Extract the [x, y] coordinate from the center of the cell holding the provided text.  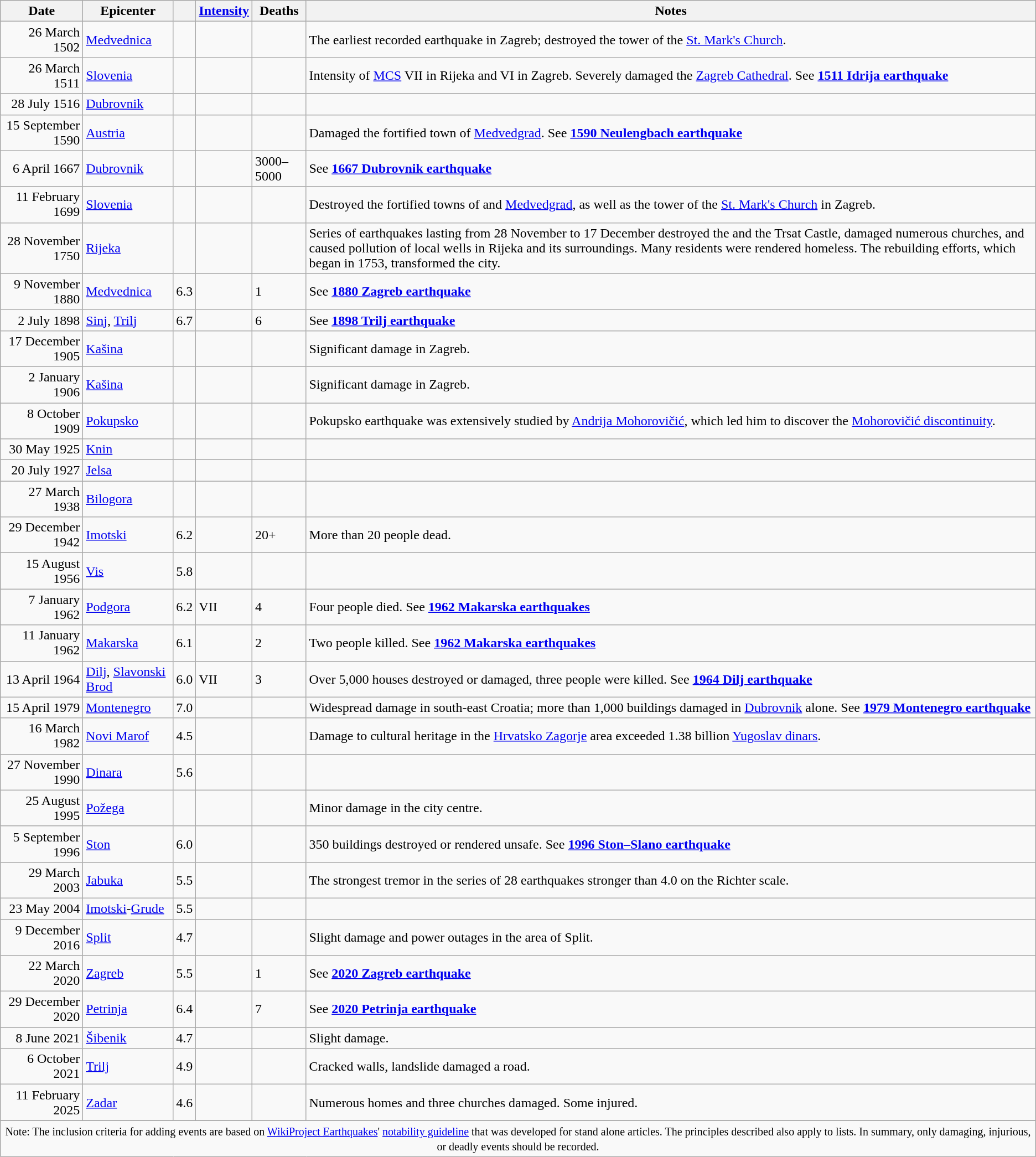
Date [42, 11]
9 November 1880 [42, 291]
6 [279, 320]
4.5 [185, 736]
Damage to cultural heritage in the Hrvatsko Zagorje area exceeded 1.38 billion Yugoslav dinars. [671, 736]
Intensity of MCS VII in Rijeka and VI in Zagreb. Severely damaged the Zagreb Cathedral. See 1511 Idrija earthquake [671, 75]
29 March 2003 [42, 880]
The strongest tremor in the series of 28 earthquakes stronger than 4.0 on the Richter scale. [671, 880]
Montenegro [128, 707]
Numerous homes and three churches damaged. Some injured. [671, 1103]
23 May 2004 [42, 908]
Ston [128, 844]
28 July 1516 [42, 104]
3000–5000 [279, 168]
See 2020 Zagreb earthquake [671, 973]
29 December 1942 [42, 535]
4.9 [185, 1066]
7 January 1962 [42, 607]
Slight damage. [671, 1038]
5 September 1996 [42, 844]
6.1 [185, 643]
Pokupsko [128, 421]
Dilj, Slavonski Brod [128, 679]
Šibenik [128, 1038]
20+ [279, 535]
Four people died. See 1962 Makarska earthquakes [671, 607]
30 May 1925 [42, 450]
13 April 1964 [42, 679]
Minor damage in the city centre. [671, 808]
Damaged the fortified town of Medvedgrad. See 1590 Neulengbach earthquake [671, 133]
Zagreb [128, 973]
17 December 1905 [42, 349]
6 October 2021 [42, 1066]
6 April 1667 [42, 168]
350 buildings destroyed or rendered unsafe. See 1996 Ston–Slano earthquake [671, 844]
See 1667 Dubrovnik earthquake [671, 168]
26 March 1511 [42, 75]
Deaths [279, 11]
More than 20 people dead. [671, 535]
26 March 1502 [42, 40]
Trilj [128, 1066]
Jabuka [128, 880]
Rijeka [128, 248]
15 September 1590 [42, 133]
Sinj, Trilj [128, 320]
6.3 [185, 291]
Jelsa [128, 471]
Split [128, 937]
27 March 1938 [42, 499]
Slight damage and power outages in the area of Split. [671, 937]
4 [279, 607]
Makarska [128, 643]
Knin [128, 450]
2 January 1906 [42, 384]
Podgora [128, 607]
Dinara [128, 772]
3 [279, 679]
27 November 1990 [42, 772]
See 2020 Petrinja earthquake [671, 1010]
5.8 [185, 571]
11 January 1962 [42, 643]
The earliest recorded earthquake in Zagreb; destroyed the tower of the St. Mark's Church. [671, 40]
Zadar [128, 1103]
15 April 1979 [42, 707]
Widespread damage in south-east Croatia; more than 1,000 buildings damaged in Dubrovnik alone. See 1979 Montenegro earthquake [671, 707]
Novi Marof [128, 736]
8 June 2021 [42, 1038]
Požega [128, 808]
See 1898 Trilj earthquake [671, 320]
28 November 1750 [42, 248]
11 February 1699 [42, 205]
See 1880 Zagreb earthquake [671, 291]
Two people killed. See 1962 Makarska earthquakes [671, 643]
Austria [128, 133]
Pokupsko earthquake was extensively studied by Andrija Mohorovičić, which led him to discover the Mohorovičić discontinuity. [671, 421]
29 December 2020 [42, 1010]
16 March 1982 [42, 736]
Vis [128, 571]
25 August 1995 [42, 808]
Epicenter [128, 11]
11 February 2025 [42, 1103]
7 [279, 1010]
2 [279, 643]
4.6 [185, 1103]
Petrinja [128, 1010]
6.7 [185, 320]
Destroyed the fortified towns of and Medvedgrad, as well as the tower of the St. Mark's Church in Zagreb. [671, 205]
Imotski-Grude [128, 908]
20 July 1927 [42, 471]
Notes [671, 11]
22 March 2020 [42, 973]
Bilogora [128, 499]
9 December 2016 [42, 937]
Cracked walls, landslide damaged a road. [671, 1066]
8 October 1909 [42, 421]
2 July 1898 [42, 320]
7.0 [185, 707]
Intensity [224, 11]
Over 5,000 houses destroyed or damaged, three people were killed. See 1964 Dilj earthquake [671, 679]
Imotski [128, 535]
15 August 1956 [42, 571]
6.4 [185, 1010]
5.6 [185, 772]
